Return the [x, y] coordinate for the center point of the cell that contains the specified text.  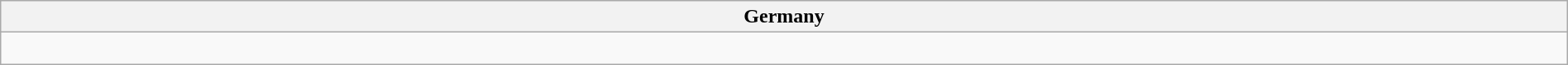
Germany [784, 17]
